Locate the cell with the specified text and output its [X, Y] center coordinate. 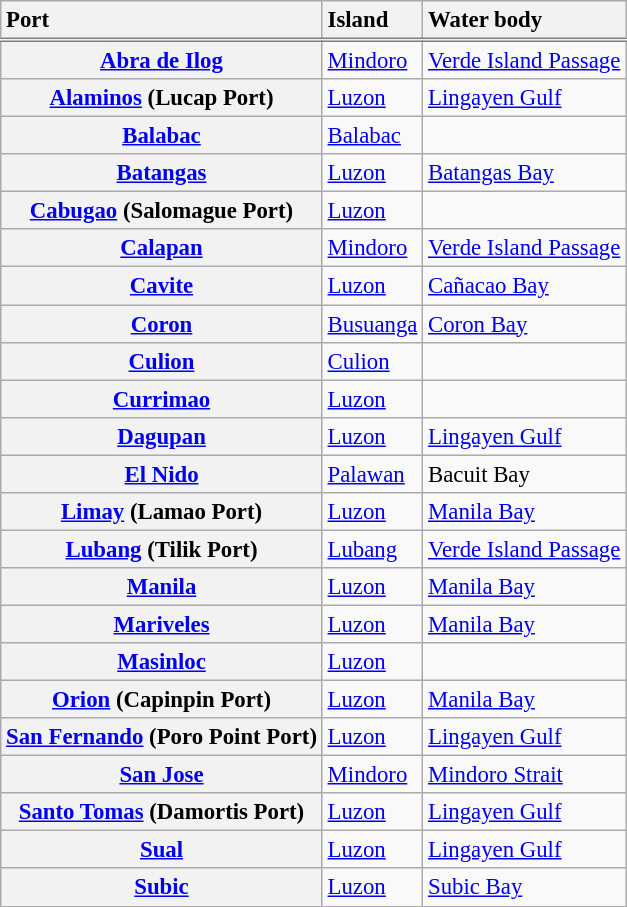
Cavite [162, 286]
Water body [524, 20]
Lubang [372, 549]
Masinloc [162, 662]
Coron [162, 324]
Dagupan [162, 436]
Mindoro Strait [524, 775]
Currimao [162, 399]
Cabugao (Salomague Port) [162, 211]
Orion (Capinpin Port) [162, 700]
Lubang (Tilik Port) [162, 549]
San Jose [162, 775]
Batangas Bay [524, 173]
Calapan [162, 249]
Subic Bay [524, 888]
San Fernando (Poro Point Port) [162, 737]
Bacuit Bay [524, 474]
Subic [162, 888]
El Nido [162, 474]
Cañacao Bay [524, 286]
Manila [162, 587]
Port [162, 20]
Island [372, 20]
Coron Bay [524, 324]
Batangas [162, 173]
Santo Tomas (Damortis Port) [162, 812]
Alaminos (Lucap Port) [162, 98]
Limay (Lamao Port) [162, 512]
Sual [162, 850]
Abra de Ilog [162, 60]
Busuanga [372, 324]
Palawan [372, 474]
Mariveles [162, 624]
